Identify which cell holds the provided text, then report its [x, y] central coordinate. 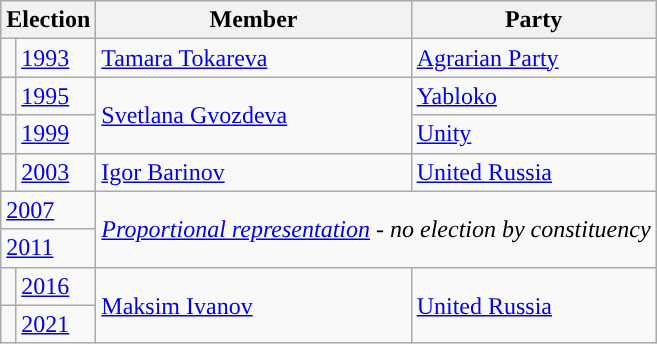
Unity [534, 134]
Proportional representation - no election by constituency [376, 229]
1999 [56, 134]
2011 [48, 248]
Svetlana Gvozdeva [254, 115]
1995 [56, 96]
Party [534, 20]
Agrarian Party [534, 58]
2007 [48, 210]
2021 [56, 324]
Igor Barinov [254, 172]
Yabloko [534, 96]
Election [48, 20]
1993 [56, 58]
Tamara Tokareva [254, 58]
2016 [56, 286]
2003 [56, 172]
Maksim Ivanov [254, 305]
Member [254, 20]
